Find where the given text appears and provide that cell's center as (X, Y) coordinate. 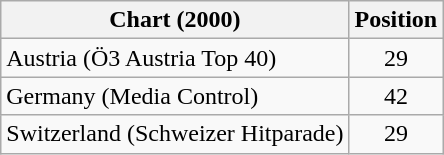
Position (396, 20)
Germany (Media Control) (175, 96)
Chart (2000) (175, 20)
42 (396, 96)
Switzerland (Schweizer Hitparade) (175, 134)
Austria (Ö3 Austria Top 40) (175, 58)
